Pinpoint the cell where the given text exists, returning its [X, Y] midpoint coordinate. 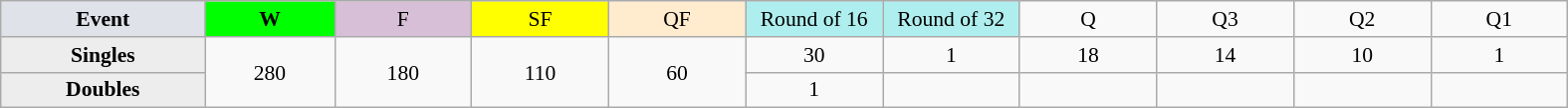
10 [1362, 55]
SF [541, 19]
110 [541, 72]
Q2 [1362, 19]
Q [1088, 19]
Doubles [104, 90]
280 [270, 72]
14 [1226, 55]
30 [814, 55]
Event [104, 19]
180 [403, 72]
F [403, 19]
Round of 32 [951, 19]
60 [677, 72]
18 [1088, 55]
W [270, 19]
Q1 [1499, 19]
Round of 16 [814, 19]
QF [677, 19]
Singles [104, 55]
Q3 [1226, 19]
